Provide the [X, Y] coordinate of the cell's center where the given text is located.  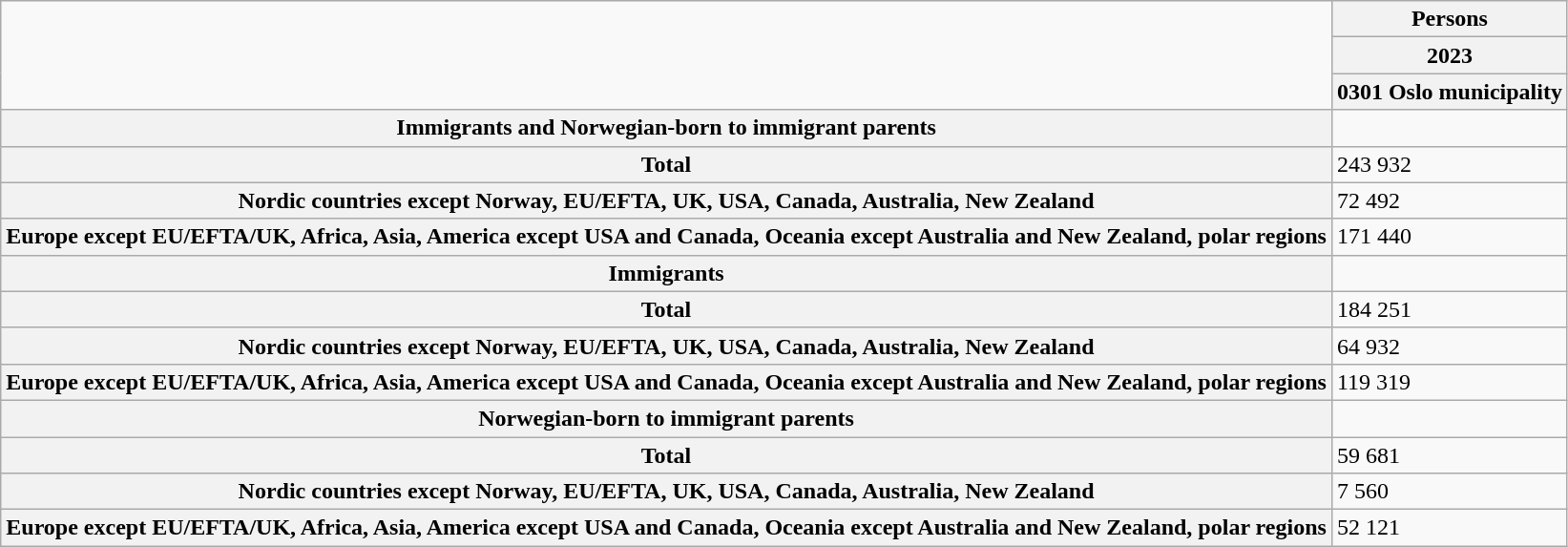
72 492 [1449, 200]
Norwegian-born to immigrant parents [666, 418]
0301 Oslo municipality [1449, 92]
Immigrants and Norwegian-born to immigrant parents [666, 128]
7 560 [1449, 492]
64 932 [1449, 346]
243 932 [1449, 164]
Persons [1449, 19]
59 681 [1449, 455]
119 319 [1449, 382]
184 251 [1449, 309]
Immigrants [666, 273]
2023 [1449, 55]
171 440 [1449, 237]
52 121 [1449, 528]
